Search for the cell housing the specified text and yield its (x, y) center coordinate. 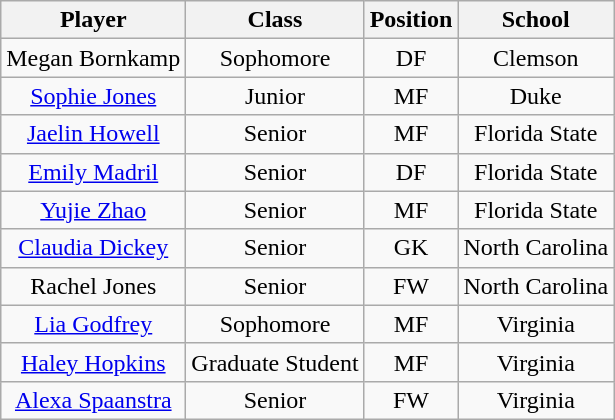
Rachel Jones (94, 286)
School (536, 20)
Jaelin Howell (94, 134)
Duke (536, 96)
Sophie Jones (94, 96)
Graduate Student (275, 362)
Alexa Spaanstra (94, 400)
Emily Madril (94, 172)
Yujie Zhao (94, 210)
Position (411, 20)
Lia Godfrey (94, 324)
Megan Bornkamp (94, 58)
GK (411, 248)
Clemson (536, 58)
Class (275, 20)
Claudia Dickey (94, 248)
Player (94, 20)
Haley Hopkins (94, 362)
Junior (275, 96)
